Scan for the cell matching the given text and deliver its [X, Y] coordinate at center. 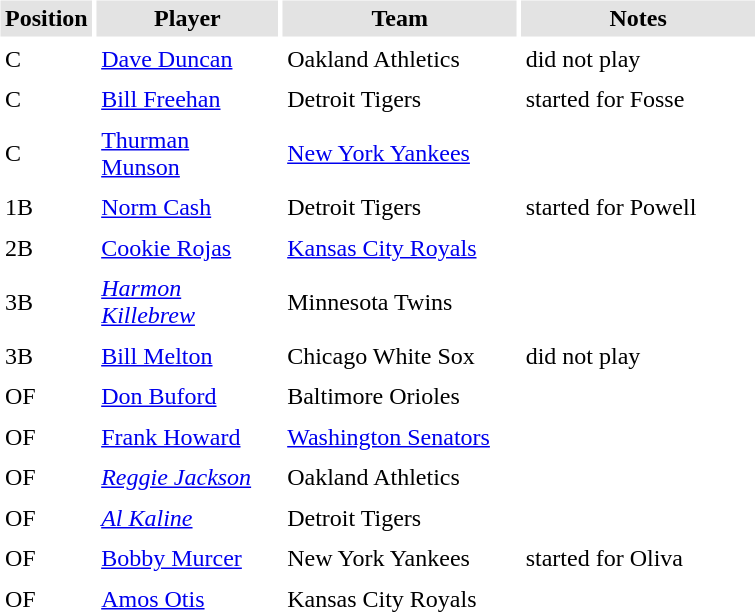
Norm Cash [188, 208]
Frank Howard [188, 437]
Bobby Murcer [188, 558]
Baltimore Orioles [400, 396]
started for Oliva [638, 558]
Washington Senators [400, 437]
2B [46, 248]
Al Kaline [188, 518]
Position [46, 18]
started for Fosse [638, 100]
Thurman Munson [188, 154]
Chicago White Sox [400, 356]
Team [400, 18]
Reggie Jackson [188, 478]
Notes [638, 18]
Minnesota Twins [400, 302]
Player [188, 18]
Harmon Killebrew [188, 302]
started for Powell [638, 208]
1B [46, 208]
Cookie Rojas [188, 248]
Don Buford [188, 396]
Dave Duncan [188, 59]
Kansas City Royals [400, 248]
Bill Freehan [188, 100]
Bill Melton [188, 356]
